Search for the cell housing the specified text and yield its (x, y) center coordinate. 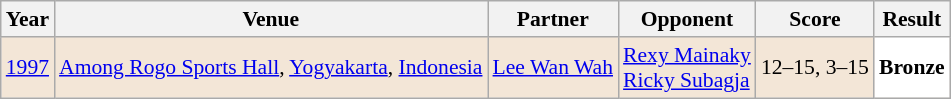
Score (815, 19)
Bronze (912, 68)
Partner (554, 19)
Venue (270, 19)
12–15, 3–15 (815, 68)
Among Rogo Sports Hall, Yogyakarta, Indonesia (270, 68)
Lee Wan Wah (554, 68)
Rexy Mainaky Ricky Subagja (687, 68)
Year (28, 19)
Opponent (687, 19)
Result (912, 19)
1997 (28, 68)
